Identify which cell holds the provided text, then report its (X, Y) central coordinate. 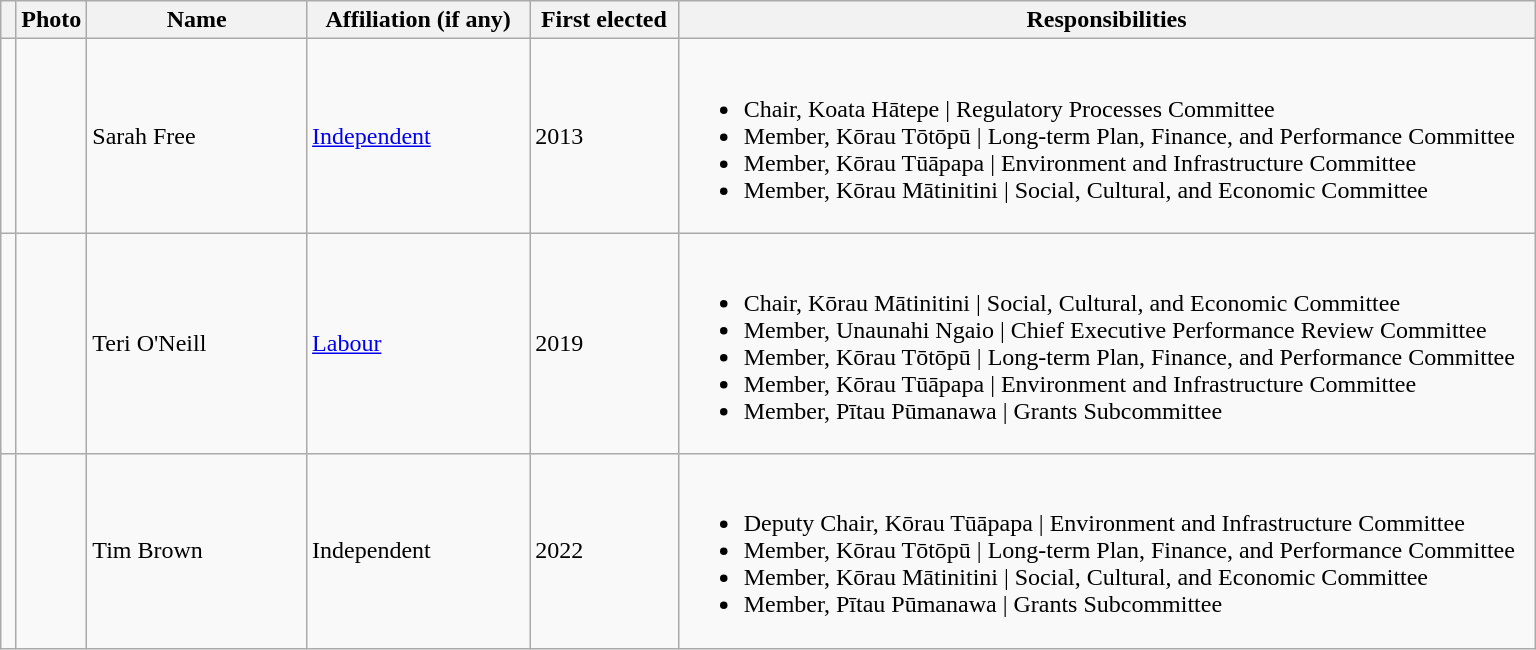
Sarah Free (197, 136)
2019 (604, 344)
2013 (604, 136)
Name (197, 20)
Teri O'Neill (197, 344)
Tim Brown (197, 551)
Labour (418, 344)
Responsibilities (1106, 20)
First elected (604, 20)
2022 (604, 551)
Photo (52, 20)
Affiliation (if any) (418, 20)
